Provide the (x, y) coordinate of the cell's center where the given text is located.  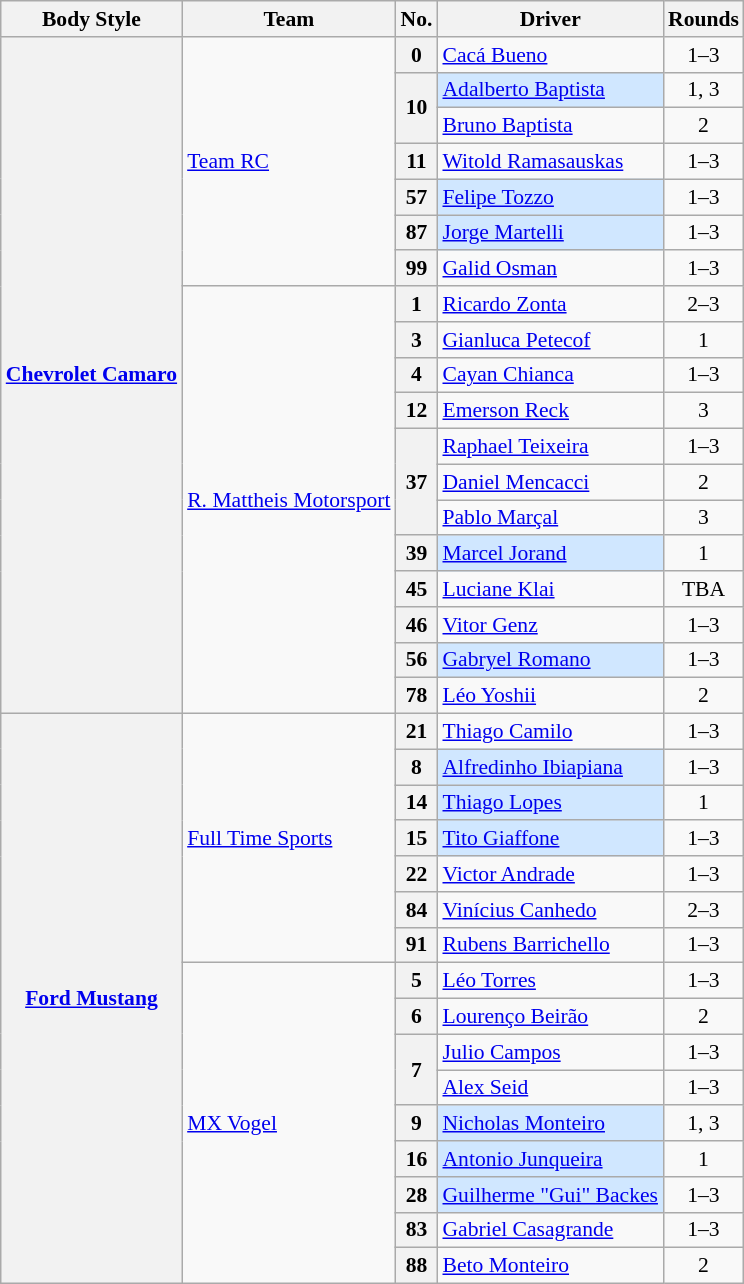
37 (417, 482)
Jorge Martelli (550, 233)
84 (417, 910)
6 (417, 1017)
99 (417, 269)
Thiago Lopes (550, 803)
Alex Seid (550, 1088)
Cayan Chianca (550, 375)
Antonio Junqueira (550, 1159)
16 (417, 1159)
MX Vogel (288, 1124)
R. Mattheis Motorsport (288, 500)
Ricardo Zonta (550, 304)
45 (417, 589)
Tito Giaffone (550, 839)
9 (417, 1124)
8 (417, 767)
Daniel Mencacci (550, 482)
Rubens Barrichello (550, 945)
Guilherme "Gui" Backes (550, 1195)
Léo Torres (550, 981)
Victor Andrade (550, 874)
Body Style (92, 19)
15 (417, 839)
Adalberto Baptista (550, 90)
No. (417, 19)
Team (288, 19)
Gianluca Petecof (550, 340)
Gabriel Casagrande (550, 1230)
91 (417, 945)
5 (417, 981)
Raphael Teixeira (550, 447)
57 (417, 197)
56 (417, 660)
Gabryel Romano (550, 660)
22 (417, 874)
7 (417, 1070)
39 (417, 554)
Vitor Genz (550, 625)
21 (417, 732)
46 (417, 625)
Emerson Reck (550, 411)
Vinícius Canhedo (550, 910)
Cacá Bueno (550, 55)
Full Time Sports (288, 838)
Marcel Jorand (550, 554)
Witold Ramasauskas (550, 162)
Nicholas Monteiro (550, 1124)
Beto Monteiro (550, 1266)
0 (417, 55)
Léo Yoshii (550, 696)
88 (417, 1266)
14 (417, 803)
Pablo Marçal (550, 518)
Team RC (288, 162)
Ford Mustang (92, 999)
Rounds (704, 19)
11 (417, 162)
Galid Osman (550, 269)
28 (417, 1195)
Alfredinho Ibiapiana (550, 767)
87 (417, 233)
83 (417, 1230)
Luciane Klai (550, 589)
Julio Campos (550, 1052)
12 (417, 411)
Felipe Tozzo (550, 197)
Lourenço Beirão (550, 1017)
TBA (704, 589)
Chevrolet Camaro (92, 376)
10 (417, 108)
Driver (550, 19)
Bruno Baptista (550, 126)
78 (417, 696)
Thiago Camilo (550, 732)
4 (417, 375)
